Find where the given text appears and provide that cell's center as (x, y) coordinate. 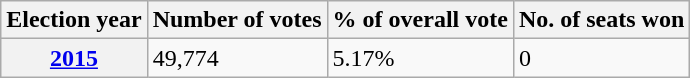
% of overall vote (420, 20)
Number of votes (237, 20)
Election year (74, 20)
49,774 (237, 58)
0 (601, 58)
No. of seats won (601, 20)
5.17% (420, 58)
2015 (74, 58)
